Return [x, y] of the center of cell containing provided text 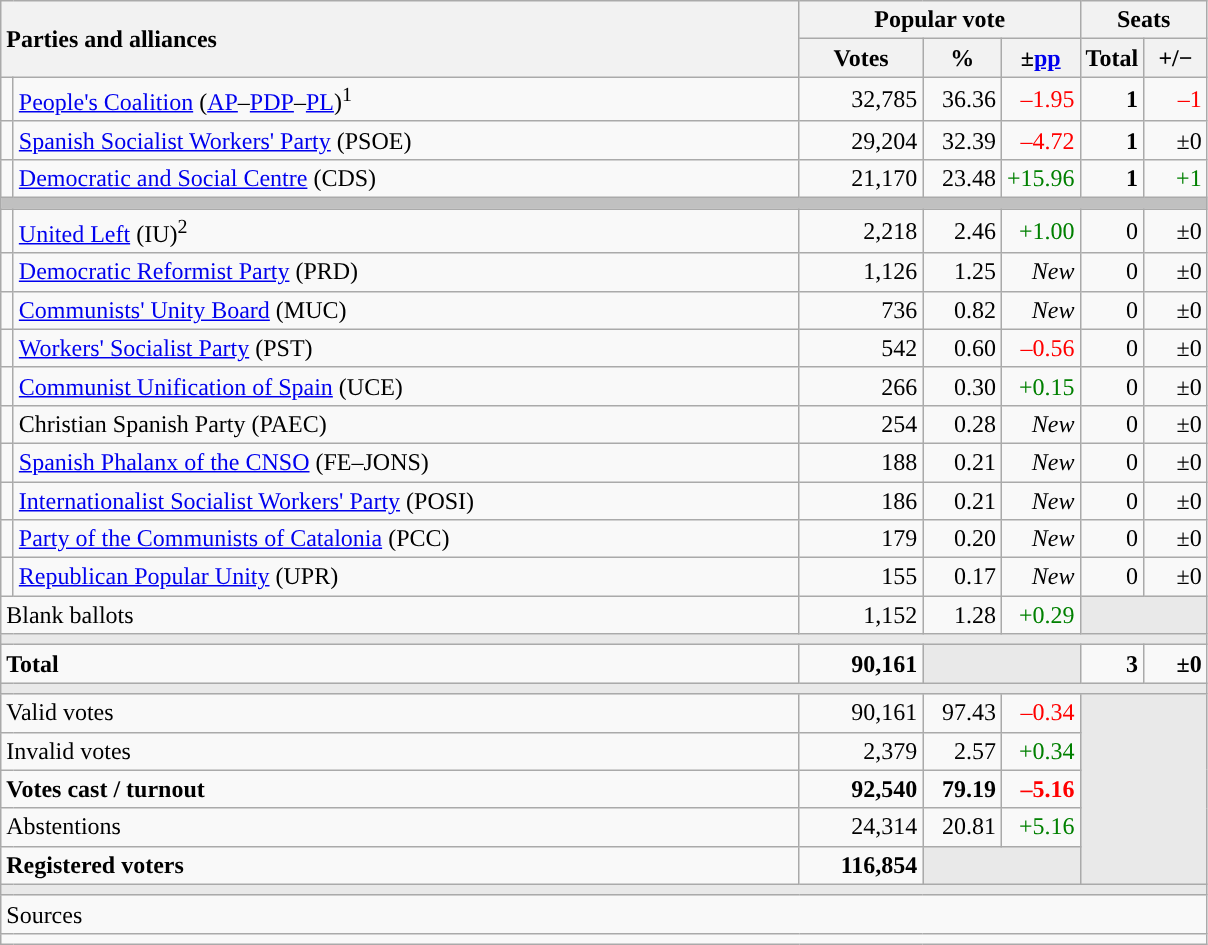
1.28 [962, 615]
2,218 [861, 232]
+0.34 [1040, 751]
+1.00 [1040, 232]
People's Coalition (AP–PDP–PL)1 [406, 100]
Democratic Reformist Party (PRD) [406, 272]
Communists' Unity Board (MUC) [406, 310]
36.36 [962, 100]
Popular vote [940, 20]
2,379 [861, 751]
0.60 [962, 348]
24,314 [861, 827]
Spanish Socialist Workers' Party (PSOE) [406, 140]
+0.29 [1040, 615]
32,785 [861, 100]
Votes [861, 58]
–0.34 [1040, 713]
–0.56 [1040, 348]
Invalid votes [400, 751]
1,126 [861, 272]
+0.15 [1040, 386]
155 [861, 577]
0.82 [962, 310]
Sources [604, 914]
Abstentions [400, 827]
% [962, 58]
2.46 [962, 232]
–1 [1176, 100]
Valid votes [400, 713]
266 [861, 386]
Blank ballots [400, 615]
+/− [1176, 58]
542 [861, 348]
116,854 [861, 865]
97.43 [962, 713]
Republican Popular Unity (UPR) [406, 577]
20.81 [962, 827]
Party of the Communists of Catalonia (PCC) [406, 539]
Internationalist Socialist Workers' Party (POSI) [406, 501]
29,204 [861, 140]
0.20 [962, 539]
1,152 [861, 615]
3 [1112, 664]
Workers' Socialist Party (PST) [406, 348]
188 [861, 462]
Christian Spanish Party (PAEC) [406, 424]
+1 [1176, 178]
736 [861, 310]
Parties and alliances [400, 39]
Communist Unification of Spain (UCE) [406, 386]
±pp [1040, 58]
0.17 [962, 577]
1.25 [962, 272]
Registered voters [400, 865]
0.30 [962, 386]
+15.96 [1040, 178]
Seats [1144, 20]
23.48 [962, 178]
179 [861, 539]
2.57 [962, 751]
186 [861, 501]
21,170 [861, 178]
Spanish Phalanx of the CNSO (FE–JONS) [406, 462]
0.28 [962, 424]
32.39 [962, 140]
–1.95 [1040, 100]
–4.72 [1040, 140]
–5.16 [1040, 789]
United Left (IU)2 [406, 232]
+5.16 [1040, 827]
254 [861, 424]
92,540 [861, 789]
Democratic and Social Centre (CDS) [406, 178]
Votes cast / turnout [400, 789]
79.19 [962, 789]
